Capture the cell that displays the provided text and extract its (X, Y) central coordinate. 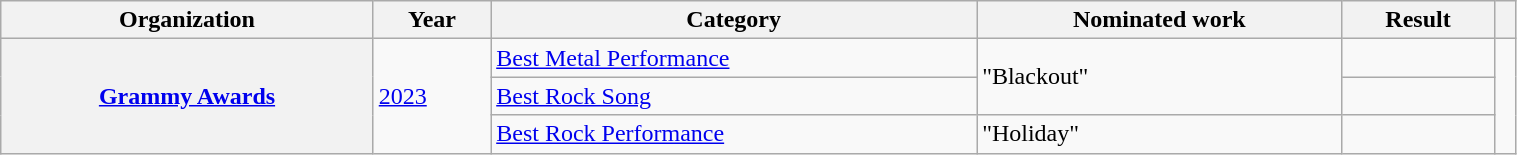
2023 (432, 96)
Best Rock Song (734, 96)
"Holiday" (1160, 134)
Year (432, 20)
"Blackout" (1160, 77)
Best Rock Performance (734, 134)
Category (734, 20)
Nominated work (1160, 20)
Result (1418, 20)
Best Metal Performance (734, 58)
Organization (187, 20)
Grammy Awards (187, 96)
